Detect which cell encompasses the target text, then output its [X, Y] center coordinate. 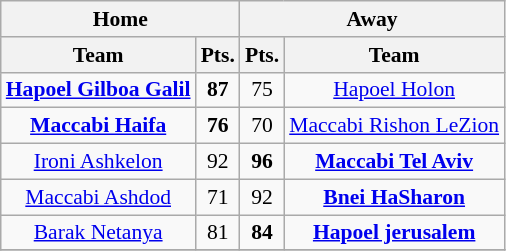
Maccabi Rishon LeZion [394, 126]
70 [262, 126]
Hapoel Holon [394, 90]
76 [218, 126]
Barak Netanya [98, 233]
71 [218, 197]
Maccabi Haifa [98, 126]
81 [218, 233]
Bnei HaSharon [394, 197]
87 [218, 90]
84 [262, 233]
Ironi Ashkelon [98, 162]
Home [120, 19]
Hapoel jerusalem [394, 233]
Maccabi Ashdod [98, 197]
96 [262, 162]
Maccabi Tel Aviv [394, 162]
75 [262, 90]
Hapoel Gilboa Galil [98, 90]
Away [372, 19]
